From the cell containing the given text, extract its center point as [X, Y] coordinate. 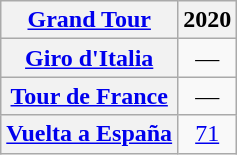
Giro d'Italia [90, 58]
Tour de France [90, 96]
2020 [208, 20]
Grand Tour [90, 20]
Vuelta a España [90, 134]
71 [208, 134]
